Capture the cell that displays the provided text and extract its (X, Y) central coordinate. 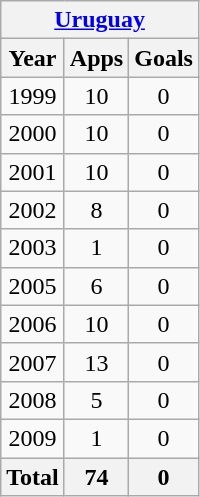
Year (33, 58)
1999 (33, 96)
8 (96, 210)
Apps (96, 58)
2007 (33, 362)
2009 (33, 438)
2001 (33, 172)
13 (96, 362)
Goals (164, 58)
5 (96, 400)
6 (96, 286)
Uruguay (100, 20)
2006 (33, 324)
2003 (33, 248)
2002 (33, 210)
74 (96, 477)
2005 (33, 286)
2000 (33, 134)
2008 (33, 400)
Total (33, 477)
